Identify which cell holds the provided text, then report its (x, y) central coordinate. 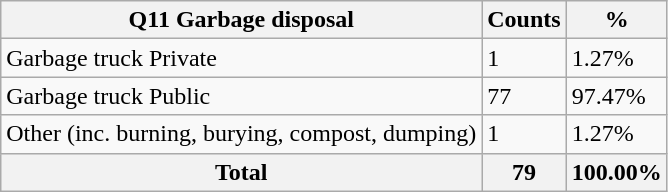
% (616, 20)
Total (242, 172)
Counts (524, 20)
79 (524, 172)
Garbage truck Public (242, 96)
77 (524, 96)
Q11 Garbage disposal (242, 20)
100.00% (616, 172)
Other (inc. burning, burying, compost, dumping) (242, 134)
97.47% (616, 96)
Garbage truck Private (242, 58)
